Locate the cell with the specified text and output its (x, y) center coordinate. 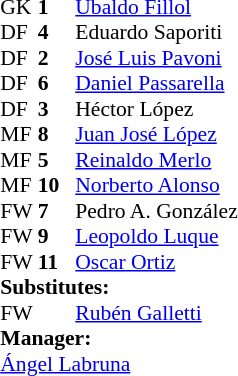
8 (57, 135)
Héctor López (156, 109)
Manager: (118, 339)
Reinaldo Merlo (156, 160)
Rubén Galletti (156, 313)
3 (57, 109)
Pedro A. González (156, 211)
José Luis Pavoni (156, 58)
7 (57, 211)
10 (57, 185)
Juan José López (156, 135)
Leopoldo Luque (156, 237)
2 (57, 58)
4 (57, 33)
Eduardo Saporiti (156, 33)
6 (57, 83)
5 (57, 160)
11 (57, 262)
Substitutes: (118, 287)
Daniel Passarella (156, 83)
9 (57, 237)
Oscar Ortiz (156, 262)
Norberto Alonso (156, 185)
